Return (X, Y) of the center of cell containing provided text 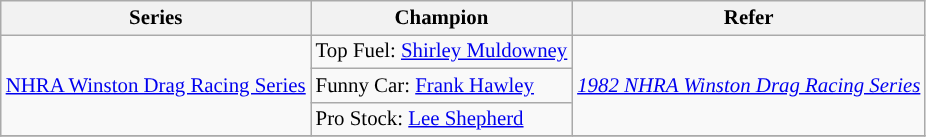
Pro Stock: Lee Shepherd (442, 119)
Champion (442, 18)
Refer (748, 18)
Series (156, 18)
Funny Car: Frank Hawley (442, 85)
1982 NHRA Winston Drag Racing Series (748, 85)
Top Fuel: Shirley Muldowney (442, 51)
NHRA Winston Drag Racing Series (156, 85)
